From the cell containing the given text, extract its center point as [X, Y] coordinate. 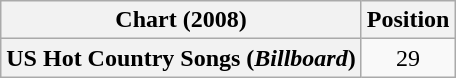
Position [408, 20]
US Hot Country Songs (Billboard) [181, 58]
29 [408, 58]
Chart (2008) [181, 20]
